Scan for the cell matching the given text and deliver its (x, y) coordinate at center. 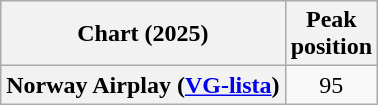
Chart (2025) (143, 34)
Norway Airplay (VG-lista) (143, 85)
95 (331, 85)
Peakposition (331, 34)
